Return (x, y) of the center of cell containing provided text 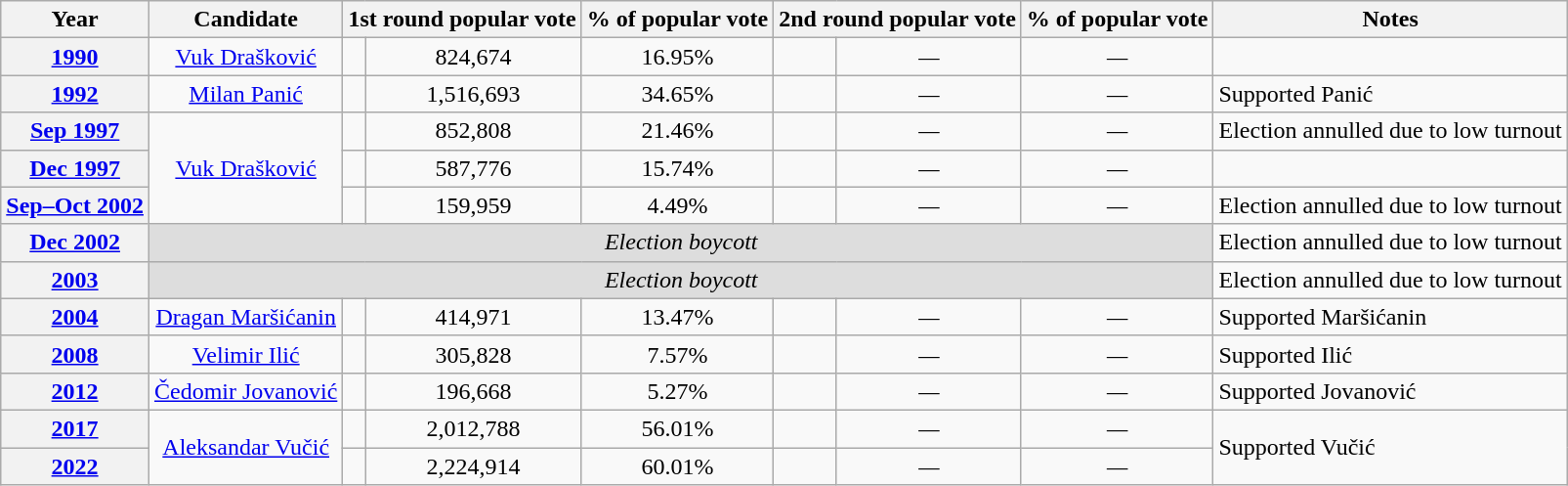
Supported Ilić (1390, 354)
13.47% (678, 317)
34.65% (678, 94)
5.27% (678, 391)
Sep–Oct 2002 (75, 205)
2,224,914 (473, 466)
Velimir Ilić (245, 354)
60.01% (678, 466)
2012 (75, 391)
1990 (75, 57)
Supported Maršićanin (1390, 317)
824,674 (473, 57)
2017 (75, 428)
Dragan Maršićanin (245, 317)
2003 (75, 280)
2nd round popular vote (898, 20)
Supported Vučić (1390, 447)
Year (75, 20)
15.74% (678, 168)
1st round popular vote (462, 20)
305,828 (473, 354)
159,959 (473, 205)
196,668 (473, 391)
Supported Jovanović (1390, 391)
Candidate (245, 20)
4.49% (678, 205)
Notes (1390, 20)
Supported Panić (1390, 94)
414,971 (473, 317)
2022 (75, 466)
56.01% (678, 428)
21.46% (678, 131)
587,776 (473, 168)
1,516,693 (473, 94)
Milan Panić (245, 94)
2008 (75, 354)
2,012,788 (473, 428)
852,808 (473, 131)
Sep 1997 (75, 131)
7.57% (678, 354)
Čedomir Jovanović (245, 391)
Aleksandar Vučić (245, 447)
Dec 1997 (75, 168)
Dec 2002 (75, 243)
2004 (75, 317)
1992 (75, 94)
16.95% (678, 57)
